Provide the [x, y] coordinate of the cell's center where the given text is located.  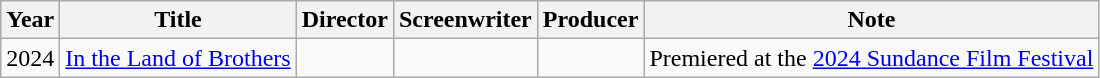
In the Land of Brothers [178, 58]
Screenwriter [465, 20]
2024 [30, 58]
Producer [590, 20]
Title [178, 20]
Premiered at the 2024 Sundance Film Festival [872, 58]
Director [344, 20]
Year [30, 20]
Note [872, 20]
